Determine the (X, Y) coordinate at the center of the cell enclosing the given text.  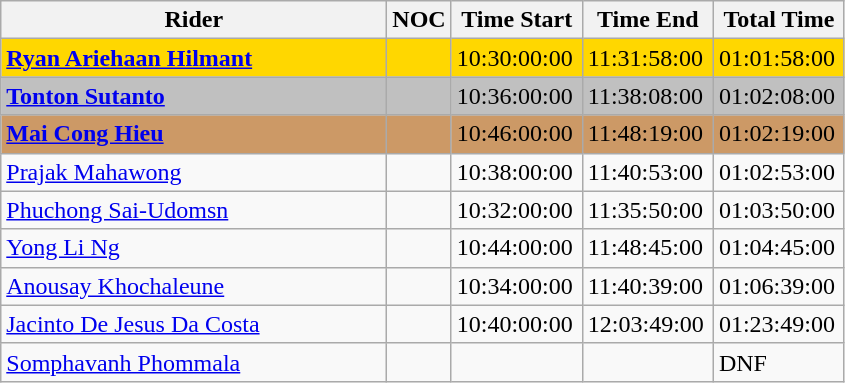
01:23:49:00 (778, 324)
01:02:53:00 (778, 172)
Prajak Mahawong (194, 172)
10:34:00:00 (516, 286)
01:06:39:00 (778, 286)
10:30:00:00 (516, 58)
10:46:00:00 (516, 134)
01:04:45:00 (778, 248)
11:40:53:00 (648, 172)
10:44:00:00 (516, 248)
Somphavanh Phommala (194, 362)
11:35:50:00 (648, 210)
01:02:19:00 (778, 134)
11:40:39:00 (648, 286)
10:40:00:00 (516, 324)
Jacinto De Jesus Da Costa (194, 324)
01:01:58:00 (778, 58)
11:48:19:00 (648, 134)
Tonton Sutanto (194, 96)
01:02:08:00 (778, 96)
Yong Li Ng (194, 248)
10:36:00:00 (516, 96)
NOC (419, 20)
Mai Cong Hieu (194, 134)
DNF (778, 362)
Total Time (778, 20)
11:38:08:00 (648, 96)
01:03:50:00 (778, 210)
12:03:49:00 (648, 324)
Phuchong Sai-Udomsn (194, 210)
Ryan Ariehaan Hilmant (194, 58)
11:48:45:00 (648, 248)
Rider (194, 20)
Time Start (516, 20)
11:31:58:00 (648, 58)
Time End (648, 20)
10:32:00:00 (516, 210)
10:38:00:00 (516, 172)
Anousay Khochaleune (194, 286)
